Capture the cell that displays the provided text and extract its (X, Y) central coordinate. 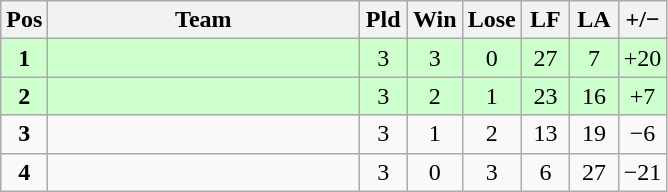
Lose (492, 20)
Team (204, 20)
19 (594, 134)
−21 (642, 172)
6 (546, 172)
+/− (642, 20)
−6 (642, 134)
Win (434, 20)
16 (594, 96)
Pld (384, 20)
13 (546, 134)
7 (594, 58)
4 (24, 172)
23 (546, 96)
LF (546, 20)
Pos (24, 20)
LA (594, 20)
+20 (642, 58)
+7 (642, 96)
